Search for the cell housing the specified text and yield its [x, y] center coordinate. 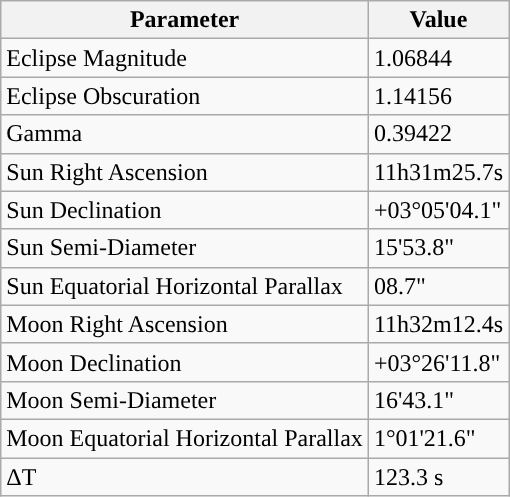
Moon Right Ascension [185, 324]
11h31m25.7s [438, 172]
Eclipse Magnitude [185, 58]
Sun Declination [185, 210]
ΔT [185, 477]
Gamma [185, 134]
11h32m12.4s [438, 324]
Moon Semi-Diameter [185, 400]
15'53.8" [438, 248]
123.3 s [438, 477]
0.39422 [438, 134]
Sun Right Ascension [185, 172]
1.14156 [438, 96]
Value [438, 20]
Moon Equatorial Horizontal Parallax [185, 438]
+03°26'11.8" [438, 362]
Sun Equatorial Horizontal Parallax [185, 286]
08.7" [438, 286]
1°01'21.6" [438, 438]
16'43.1" [438, 400]
Eclipse Obscuration [185, 96]
+03°05'04.1" [438, 210]
Parameter [185, 20]
Sun Semi-Diameter [185, 248]
Moon Declination [185, 362]
1.06844 [438, 58]
